Locate the cell with the specified text and output its (X, Y) center coordinate. 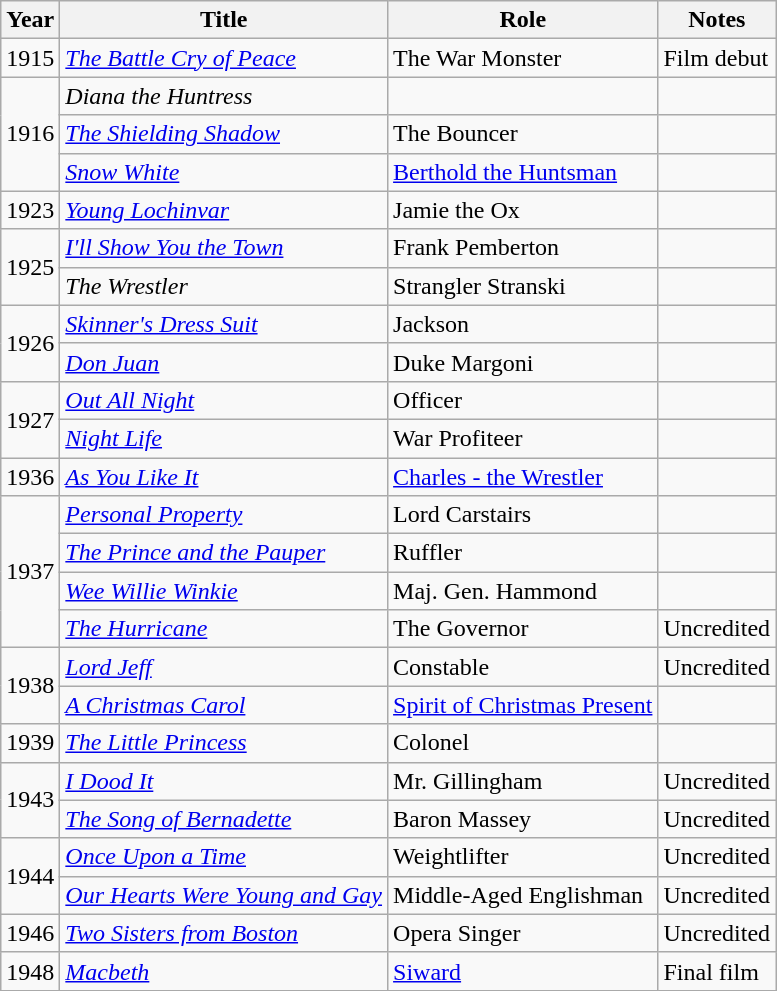
The Prince and the Pauper (224, 553)
The Shielding Shadow (224, 134)
Mr. Gillingham (523, 781)
Don Juan (224, 362)
Frank Pemberton (523, 248)
Macbeth (224, 971)
Our Hearts Were Young and Gay (224, 895)
Opera Singer (523, 933)
The Song of Bernadette (224, 819)
1923 (30, 210)
The Governor (523, 629)
Title (224, 20)
Berthold the Huntsman (523, 172)
Jackson (523, 324)
Baron Massey (523, 819)
Colonel (523, 743)
The Bouncer (523, 134)
Middle-Aged Englishman (523, 895)
The Hurricane (224, 629)
1915 (30, 58)
Year (30, 20)
Weightlifter (523, 857)
1944 (30, 876)
Lord Carstairs (523, 515)
Night Life (224, 438)
1937 (30, 572)
1946 (30, 933)
Maj. Gen. Hammond (523, 591)
War Profiteer (523, 438)
1936 (30, 477)
Jamie the Ox (523, 210)
Ruffler (523, 553)
1925 (30, 267)
Out All Night (224, 400)
Personal Property (224, 515)
The Wrestler (224, 286)
1938 (30, 686)
Once Upon a Time (224, 857)
1916 (30, 134)
The Little Princess (224, 743)
Final film (717, 971)
Film debut (717, 58)
Siward (523, 971)
Lord Jeff (224, 667)
As You Like It (224, 477)
I Dood It (224, 781)
The War Monster (523, 58)
Two Sisters from Boston (224, 933)
Notes (717, 20)
1926 (30, 343)
Diana the Huntress (224, 96)
Skinner's Dress Suit (224, 324)
1948 (30, 971)
A Christmas Carol (224, 705)
Strangler Stranski (523, 286)
Officer (523, 400)
Spirit of Christmas Present (523, 705)
Constable (523, 667)
The Battle Cry of Peace (224, 58)
Wee Willie Winkie (224, 591)
Charles - the Wrestler (523, 477)
1943 (30, 800)
Duke Margoni (523, 362)
Role (523, 20)
Snow White (224, 172)
Young Lochinvar (224, 210)
1927 (30, 419)
I'll Show You the Town (224, 248)
1939 (30, 743)
